Output the (X, Y) coordinate of the center of the cell containing the given text.  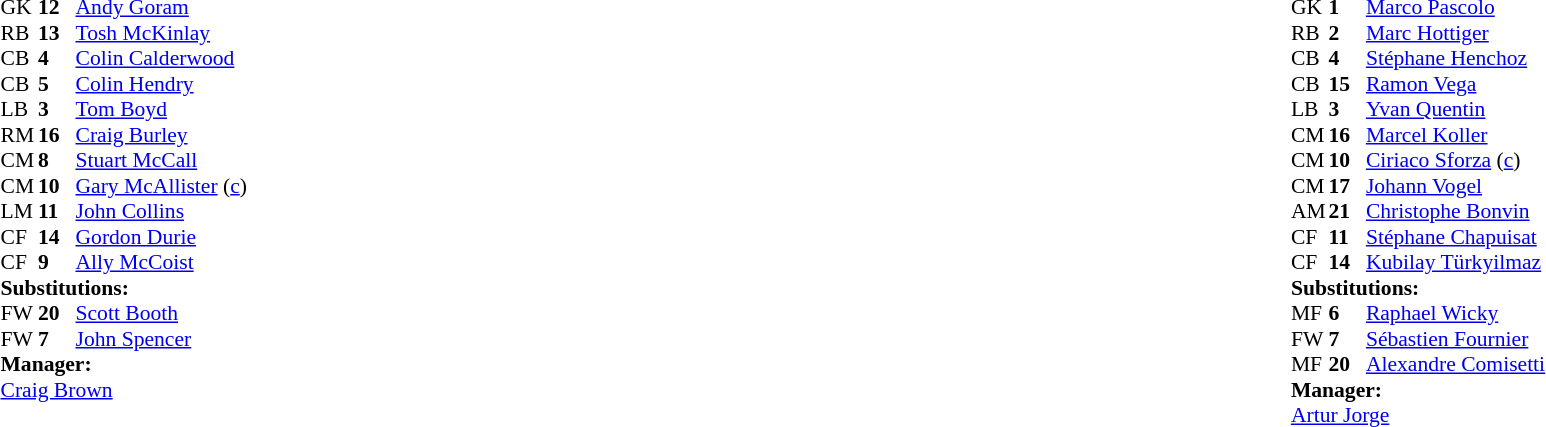
Ramon Vega (1456, 84)
Sébastien Fournier (1456, 339)
5 (57, 84)
13 (57, 33)
Ciriaco Sforza (c) (1456, 161)
Johann Vogel (1456, 186)
15 (1347, 84)
RM (19, 135)
AM (1310, 211)
Colin Calderwood (162, 59)
Gary McAllister (c) (162, 186)
John Spencer (162, 339)
Marcel Koller (1456, 135)
Scott Booth (162, 313)
Gordon Durie (162, 237)
Craig Brown (123, 390)
LM (19, 211)
Stuart McCall (162, 161)
Raphael Wicky (1456, 313)
Tom Boyd (162, 109)
Colin Hendry (162, 84)
Tosh McKinlay (162, 33)
2 (1347, 33)
Alexandre Comisetti (1456, 365)
6 (1347, 313)
21 (1347, 211)
8 (57, 161)
Stéphane Chapuisat (1456, 237)
Craig Burley (162, 135)
Christophe Bonvin (1456, 211)
17 (1347, 186)
Yvan Quentin (1456, 109)
John Collins (162, 211)
Marc Hottiger (1456, 33)
Kubilay Türkyilmaz (1456, 263)
Ally McCoist (162, 263)
Stéphane Henchoz (1456, 59)
9 (57, 263)
